Detect which cell encompasses the target text, then output its [X, Y] center coordinate. 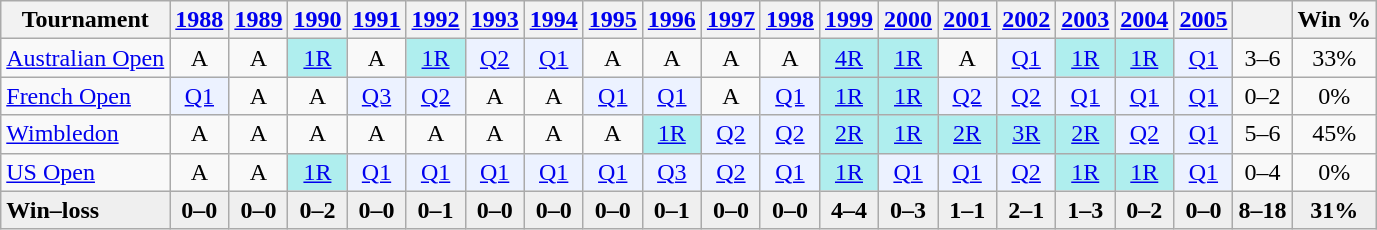
45% [1334, 134]
2003 [1086, 20]
Tournament [86, 20]
2001 [968, 20]
1–3 [1086, 210]
2–1 [1026, 210]
1997 [730, 20]
1–1 [968, 210]
4R [848, 58]
3R [1026, 134]
1994 [554, 20]
1995 [612, 20]
2004 [1144, 20]
French Open [86, 96]
1990 [318, 20]
4–4 [848, 210]
1988 [200, 20]
1991 [376, 20]
Wimbledon [86, 134]
2000 [908, 20]
2002 [1026, 20]
31% [1334, 210]
33% [1334, 58]
1992 [436, 20]
5–6 [1262, 134]
Win % [1334, 20]
US Open [86, 172]
1989 [258, 20]
8–18 [1262, 210]
0–3 [908, 210]
1993 [494, 20]
Win–loss [86, 210]
0–4 [1262, 172]
Australian Open [86, 58]
1998 [790, 20]
1996 [672, 20]
1999 [848, 20]
2005 [1204, 20]
3–6 [1262, 58]
